Pinpoint the cell where the given text exists, returning its [X, Y] midpoint coordinate. 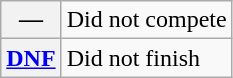
DNF [31, 58]
Did not finish [146, 58]
— [31, 20]
Did not compete [146, 20]
